Return [x, y] of the center of cell containing provided text 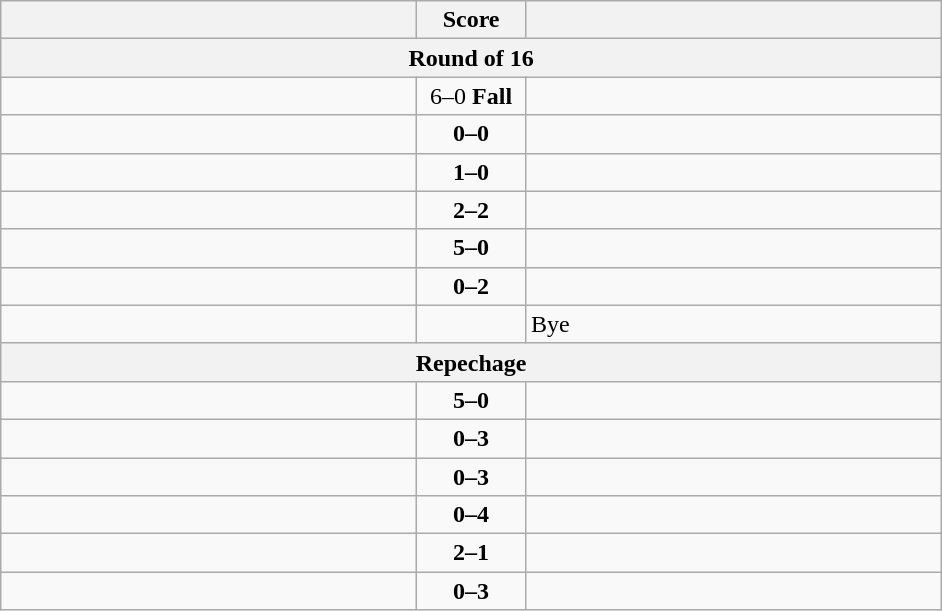
Repechage [472, 362]
0–2 [472, 286]
0–4 [472, 515]
2–1 [472, 553]
Round of 16 [472, 58]
1–0 [472, 172]
0–0 [472, 134]
2–2 [472, 210]
Bye [733, 324]
6–0 Fall [472, 96]
Score [472, 20]
